From the cell containing the given text, extract its center point as (X, Y) coordinate. 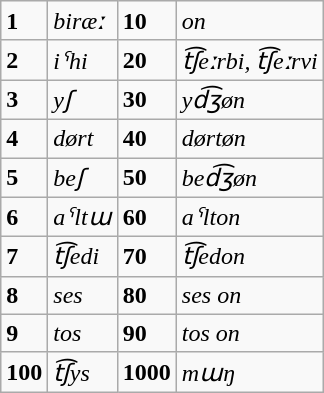
2 (24, 60)
80 (146, 295)
iˁhi (82, 60)
dørtøn (250, 138)
ses on (250, 295)
50 (146, 178)
8 (24, 295)
bed͡ʒøn (250, 178)
on (250, 21)
40 (146, 138)
20 (146, 60)
7 (24, 257)
9 (24, 333)
aˁlton (250, 217)
t͡ʃeːrbi, t͡ʃeːrvi (250, 60)
70 (146, 257)
mɯŋ (250, 372)
1 (24, 21)
3 (24, 100)
60 (146, 217)
biræː (82, 21)
t͡ʃedi (82, 257)
100 (24, 372)
tos (82, 333)
ses (82, 295)
dørt (82, 138)
10 (146, 21)
aˁltɯ (82, 217)
5 (24, 178)
yʃ (82, 100)
30 (146, 100)
t͡ʃys (82, 372)
4 (24, 138)
t͡ʃedon (250, 257)
yd͡ʒøn (250, 100)
beʃ (82, 178)
6 (24, 217)
tos on (250, 333)
90 (146, 333)
1000 (146, 372)
